Provide the [x, y] coordinate of the cell's center where the given text is located.  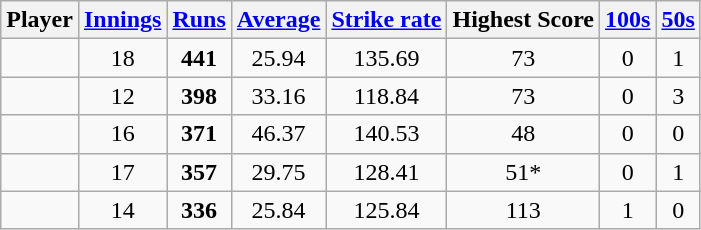
357 [199, 172]
Highest Score [524, 20]
371 [199, 134]
128.41 [386, 172]
29.75 [278, 172]
25.84 [278, 210]
48 [524, 134]
Runs [199, 20]
398 [199, 96]
3 [678, 96]
113 [524, 210]
100s [628, 20]
Player [40, 20]
18 [122, 58]
46.37 [278, 134]
140.53 [386, 134]
118.84 [386, 96]
441 [199, 58]
Strike rate [386, 20]
135.69 [386, 58]
336 [199, 210]
Innings [122, 20]
51* [524, 172]
25.94 [278, 58]
50s [678, 20]
17 [122, 172]
12 [122, 96]
33.16 [278, 96]
125.84 [386, 210]
Average [278, 20]
16 [122, 134]
14 [122, 210]
